From the cell containing the given text, extract its center point as (x, y) coordinate. 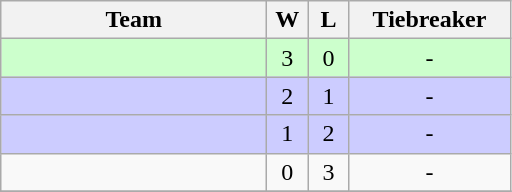
L (328, 20)
W (288, 20)
Tiebreaker (430, 20)
Team (134, 20)
